Identify which cell holds the provided text, then report its (X, Y) central coordinate. 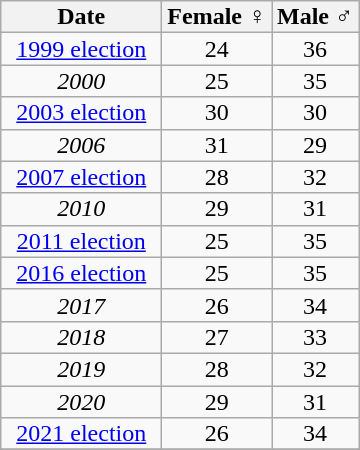
2019 (82, 369)
2020 (82, 402)
2016 election (82, 273)
27 (217, 337)
Female ♀ (217, 17)
2018 (82, 337)
2000 (82, 81)
2006 (82, 145)
2017 (82, 305)
2010 (82, 209)
2003 election (82, 113)
24 (217, 49)
36 (316, 49)
33 (316, 337)
2021 election (82, 434)
2011 election (82, 241)
2007 election (82, 177)
Date (82, 17)
1999 election (82, 49)
Male ♂ (316, 17)
